Scan for the cell matching the given text and deliver its (X, Y) coordinate at center. 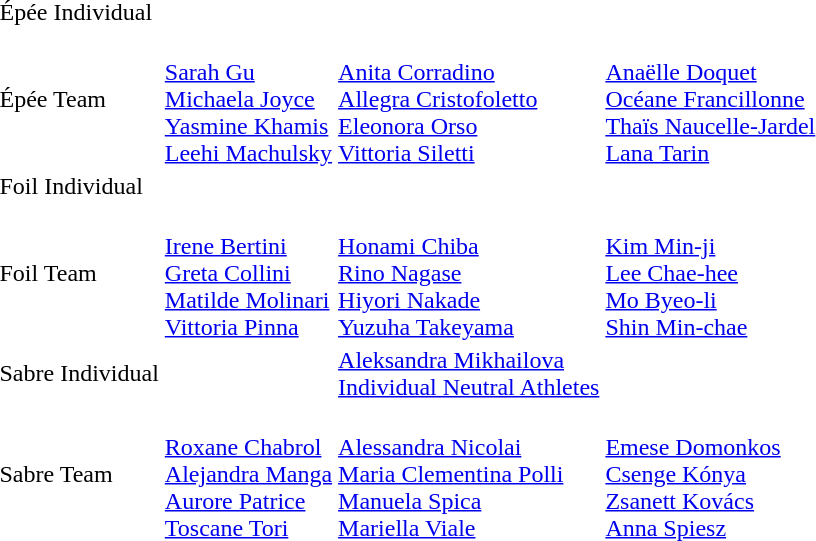
Aleksandra MikhailovaIndividual Neutral Athletes (469, 374)
Irene BertiniGreta ColliniMatilde MolinariVittoria Pinna (248, 273)
Sarah GuMichaela JoyceYasmine KhamisLeehi Machulsky (248, 99)
Honami ChibaRino NagaseHiyori NakadeYuzuha Takeyama (469, 273)
Anita CorradinoAllegra CristofolettoEleonora OrsoVittoria Siletti (469, 99)
